Output the [X, Y] coordinate of the center of the cell containing the given text.  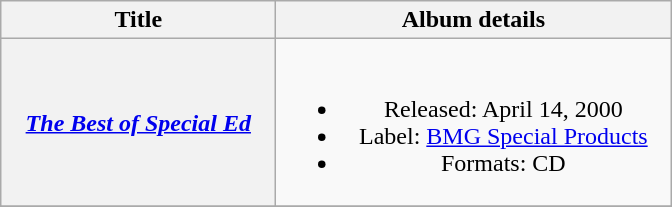
The Best of Special Ed [138, 122]
Album details [474, 20]
Title [138, 20]
Released: April 14, 2000Label: BMG Special ProductsFormats: CD [474, 122]
